For the text-containing cell, return its midpoint in [x, y] coordinate format. 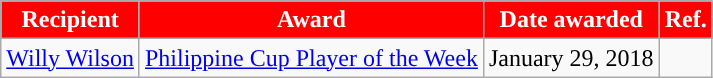
Recipient [70, 20]
Date awarded [571, 20]
Award [311, 20]
Ref. [686, 20]
Willy Wilson [70, 58]
January 29, 2018 [571, 58]
Philippine Cup Player of the Week [311, 58]
